Determine the [x, y] coordinate at the center of the cell enclosing the given text.  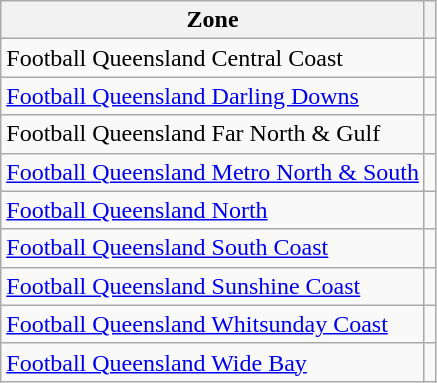
Football Queensland Wide Bay [213, 362]
Football Queensland Far North & Gulf [213, 134]
Football Queensland Central Coast [213, 58]
Zone [213, 20]
Football Queensland Sunshine Coast [213, 286]
Football Queensland Metro North & South [213, 172]
Football Queensland Whitsunday Coast [213, 324]
Football Queensland Darling Downs [213, 96]
Football Queensland South Coast [213, 248]
Football Queensland North [213, 210]
